Output the (x, y) coordinate of the center of the cell containing the given text.  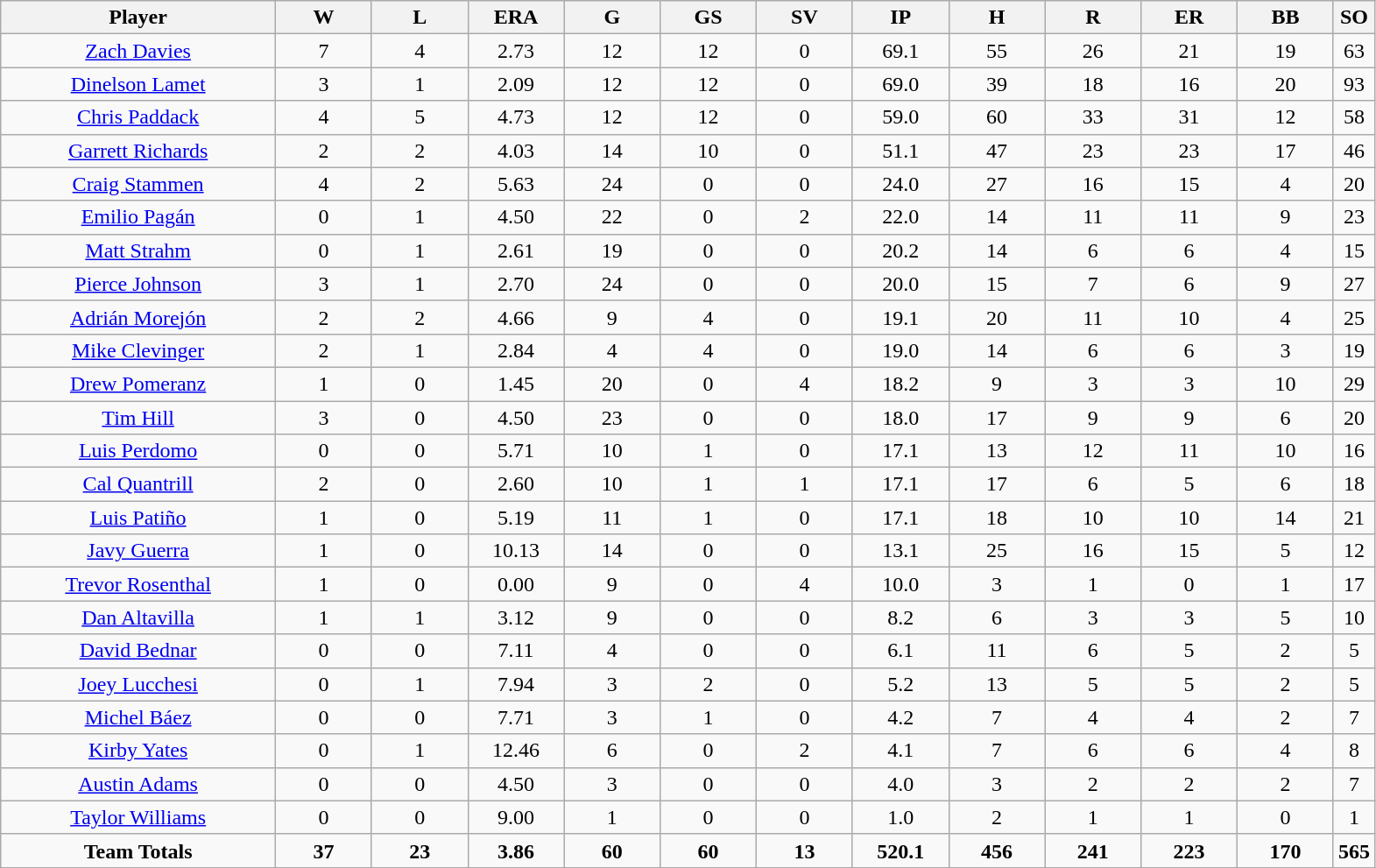
Dan Altavilla (138, 617)
G (612, 18)
22.0 (900, 217)
Mike Clevinger (138, 350)
29 (1354, 384)
Austin Adams (138, 784)
55 (997, 51)
31 (1189, 117)
58 (1354, 117)
3.12 (516, 617)
9.00 (516, 817)
3.86 (516, 850)
565 (1354, 850)
Taylor Williams (138, 817)
19.1 (900, 317)
Garrett Richards (138, 151)
93 (1354, 84)
7.94 (516, 684)
Matt Strahm (138, 251)
5.63 (516, 184)
4.73 (516, 117)
Chris Paddack (138, 117)
51.1 (900, 151)
33 (1093, 117)
47 (997, 151)
39 (997, 84)
David Bednar (138, 651)
Craig Stammen (138, 184)
Kirby Yates (138, 751)
20.2 (900, 251)
Michel Báez (138, 717)
170 (1286, 850)
8 (1354, 751)
2.73 (516, 51)
Adrián Morejón (138, 317)
13.1 (900, 551)
ERA (516, 18)
IP (900, 18)
6.1 (900, 651)
Team Totals (138, 850)
Joey Lucchesi (138, 684)
2.70 (516, 284)
19.0 (900, 350)
GS (709, 18)
Player (138, 18)
Javy Guerra (138, 551)
L (420, 18)
Pierce Johnson (138, 284)
W (323, 18)
520.1 (900, 850)
5.2 (900, 684)
SO (1354, 18)
Drew Pomeranz (138, 384)
37 (323, 850)
Luis Patiño (138, 518)
R (1093, 18)
22 (612, 217)
2.60 (516, 484)
20.0 (900, 284)
2.84 (516, 350)
24.0 (900, 184)
5.71 (516, 451)
Tim Hill (138, 418)
63 (1354, 51)
8.2 (900, 617)
4.66 (516, 317)
ER (1189, 18)
4.0 (900, 784)
4.1 (900, 751)
456 (997, 850)
12.46 (516, 751)
BB (1286, 18)
1.45 (516, 384)
10.0 (900, 584)
18.2 (900, 384)
5.19 (516, 518)
10.13 (516, 551)
18.0 (900, 418)
4.03 (516, 151)
Cal Quantrill (138, 484)
Luis Perdomo (138, 451)
SV (805, 18)
0.00 (516, 584)
59.0 (900, 117)
H (997, 18)
46 (1354, 151)
7.11 (516, 651)
223 (1189, 850)
241 (1093, 850)
2.09 (516, 84)
Emilio Pagán (138, 217)
1.0 (900, 817)
Zach Davies (138, 51)
69.1 (900, 51)
Dinelson Lamet (138, 84)
2.61 (516, 251)
7.71 (516, 717)
Trevor Rosenthal (138, 584)
69.0 (900, 84)
26 (1093, 51)
4.2 (900, 717)
